Output the [x, y] coordinate of the center of the cell containing the given text.  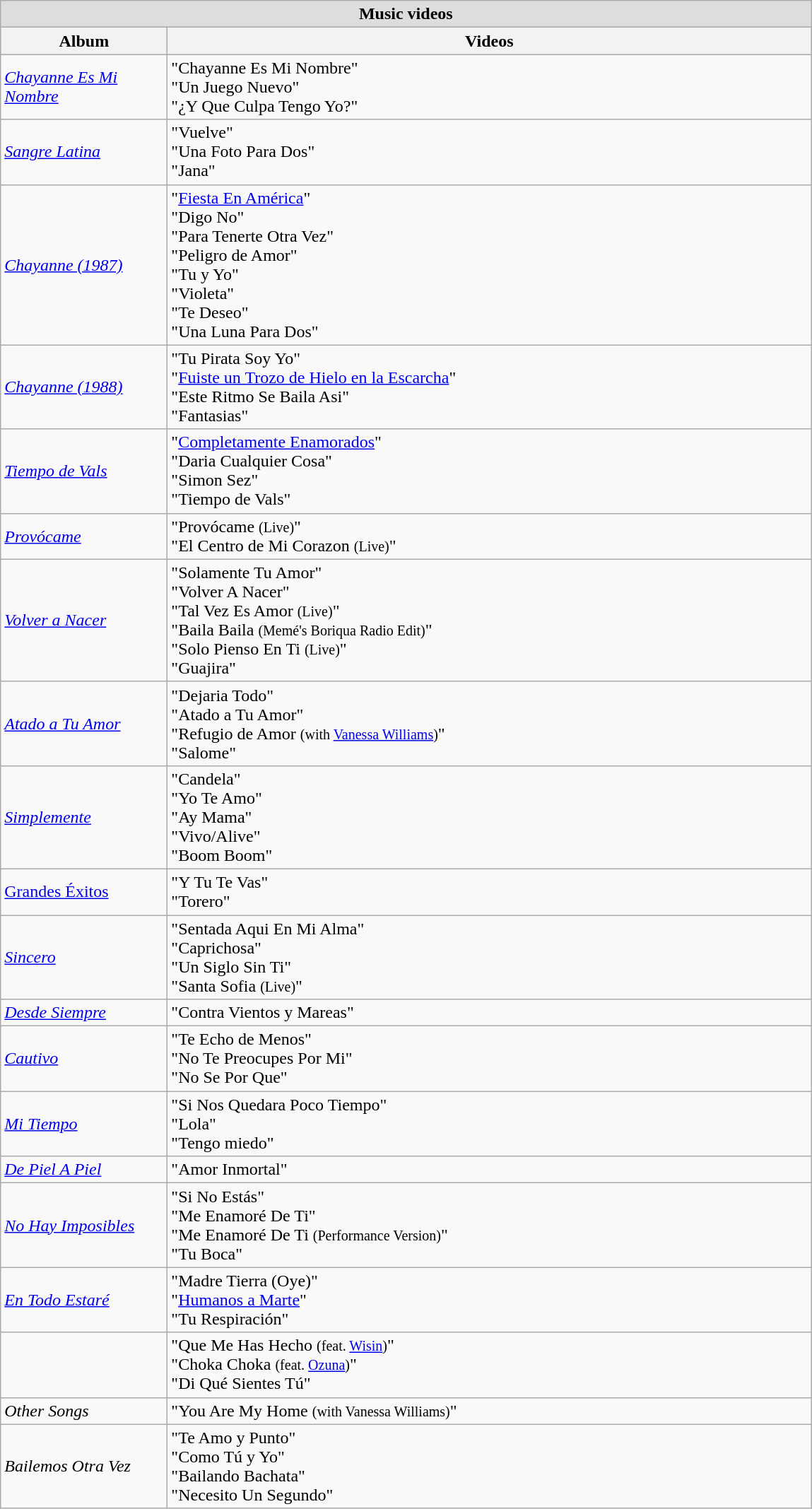
Chayanne (1987) [84, 264]
"Fiesta En América""Digo No""Para Tenerte Otra Vez""Peligro de Amor""Tu y Yo""Violeta""Te Deseo""Una Luna Para Dos" [489, 264]
Desde Siempre [84, 1013]
"Tu Pirata Soy Yo""Fuiste un Trozo de Hielo en la Escarcha""Este Ritmo Se Baila Asi""Fantasias" [489, 387]
Volver a Nacer [84, 621]
"Y Tu Te Vas""Torero" [489, 892]
Bailemos Otra Vez [84, 1466]
Music videos [406, 14]
Chayanne (1988) [84, 387]
"Te Echo de Menos""No Te Preocupes Por Mi""No Se Por Que" [489, 1059]
"Completamente Enamorados""Daria Cualquier Cosa""Simon Sez""Tiempo de Vals" [489, 471]
Chayanne Es Mi Nombre [84, 87]
De Piel A Piel [84, 1170]
"Madre Tierra (Oye)""Humanos a Marte""Tu Respiración" [489, 1300]
Album [84, 41]
Provócame [84, 536]
"Amor Inmortal" [489, 1170]
"Si Nos Quedara Poco Tiempo""Lola""Tengo miedo" [489, 1124]
"Solamente Tu Amor""Volver A Nacer""Tal Vez Es Amor (Live)""Baila Baila (Memé's Boriqua Radio Edit)""Solo Pienso En Ti (Live)""Guajira" [489, 621]
"Dejaria Todo""Atado a Tu Amor""Refugio de Amor (with Vanessa Williams)""Salome" [489, 724]
Cautivo [84, 1059]
Atado a Tu Amor [84, 724]
"Provócame (Live)""El Centro de Mi Corazon (Live)" [489, 536]
"You Are My Home (with Vanessa Williams)" [489, 1411]
Tiempo de Vals [84, 471]
Sincero [84, 957]
En Todo Estaré [84, 1300]
"Contra Vientos y Mareas" [489, 1013]
Videos [489, 41]
Grandes Éxitos [84, 892]
"Vuelve""Una Foto Para Dos""Jana" [489, 152]
"Si No Estás""Me Enamoré De Ti""Me Enamoré De Ti (Performance Version)""Tu Boca" [489, 1226]
"Candela""Yo Te Amo""Ay Mama""Vivo/Alive""Boom Boom" [489, 817]
"Chayanne Es Mi Nombre""Un Juego Nuevo""¿Y Que Culpa Tengo Yo?" [489, 87]
Simplemente [84, 817]
"Que Me Has Hecho (feat. Wisin)""Choka Choka (feat. Ozuna)""Di Qué Sientes Tú" [489, 1365]
Mi Tiempo [84, 1124]
"Te Amo y Punto""Como Tú y Yo""Bailando Bachata""Necesito Un Segundo" [489, 1466]
Sangre Latina [84, 152]
No Hay Imposibles [84, 1226]
"Sentada Aqui En Mi Alma""Caprichosa""Un Siglo Sin Ti""Santa Sofia (Live)" [489, 957]
Other Songs [84, 1411]
